Search for the cell housing the specified text and yield its [x, y] center coordinate. 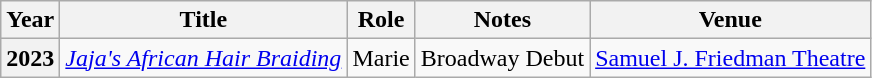
Venue [730, 20]
Year [30, 20]
Samuel J. Friedman Theatre [730, 58]
Broadway Debut [502, 58]
Role [381, 20]
Title [204, 20]
Jaja's African Hair Braiding [204, 58]
Notes [502, 20]
2023 [30, 58]
Marie [381, 58]
